For the text-containing cell, return its midpoint in [X, Y] coordinate format. 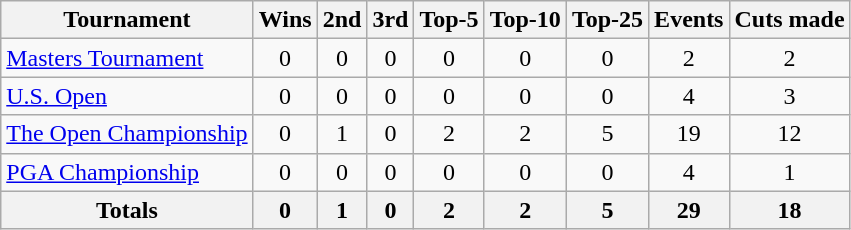
3 [790, 96]
Totals [127, 210]
12 [790, 134]
19 [689, 134]
3rd [390, 20]
Cuts made [790, 20]
U.S. Open [127, 96]
PGA Championship [127, 172]
29 [689, 210]
2nd [342, 20]
Top-10 [525, 20]
Top-5 [449, 20]
18 [790, 210]
Wins [285, 20]
Events [689, 20]
Masters Tournament [127, 58]
Top-25 [607, 20]
The Open Championship [127, 134]
Tournament [127, 20]
